Capture the cell that displays the provided text and extract its (x, y) central coordinate. 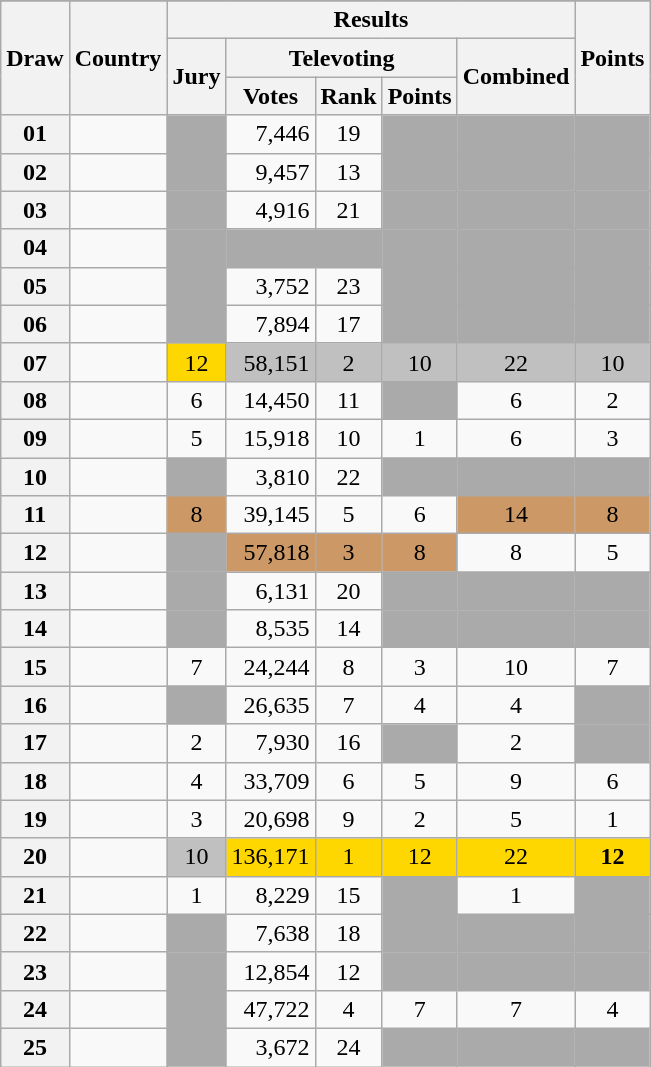
05 (35, 286)
8,535 (270, 629)
33,709 (270, 781)
15,918 (270, 438)
7,638 (270, 933)
25 (35, 1047)
08 (35, 400)
47,722 (270, 1009)
Draw (35, 58)
3,672 (270, 1047)
20,698 (270, 819)
39,145 (270, 515)
Results (371, 20)
09 (35, 438)
06 (35, 324)
3,810 (270, 477)
136,171 (270, 857)
7,930 (270, 743)
9,457 (270, 172)
04 (35, 248)
6,131 (270, 591)
4,916 (270, 210)
07 (35, 362)
Jury (196, 77)
12,854 (270, 971)
7,894 (270, 324)
26,635 (270, 705)
57,818 (270, 553)
02 (35, 172)
Votes (270, 96)
7,446 (270, 134)
8,229 (270, 895)
3,752 (270, 286)
01 (35, 134)
Rank (348, 96)
Televoting (342, 58)
58,151 (270, 362)
Combined (516, 77)
14,450 (270, 400)
03 (35, 210)
Country (118, 58)
24,244 (270, 667)
